Find where the given text appears and provide that cell's center as (x, y) coordinate. 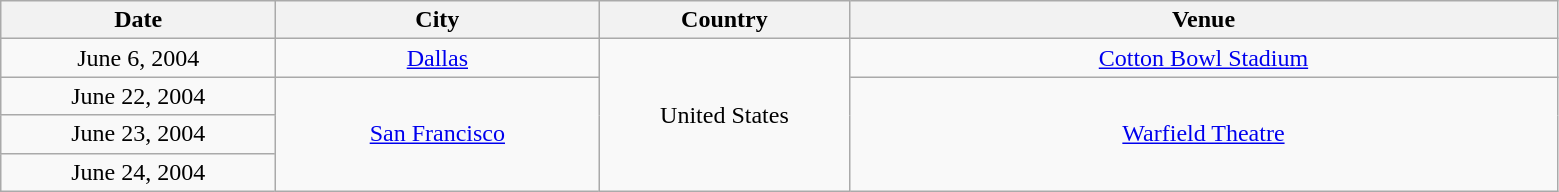
June 6, 2004 (138, 58)
Dallas (438, 58)
Warfield Theatre (1204, 134)
San Francisco (438, 134)
Venue (1204, 20)
City (438, 20)
Date (138, 20)
Cotton Bowl Stadium (1204, 58)
June 22, 2004 (138, 96)
United States (724, 115)
June 24, 2004 (138, 172)
Country (724, 20)
June 23, 2004 (138, 134)
